From the cell containing the given text, extract its center point as (X, Y) coordinate. 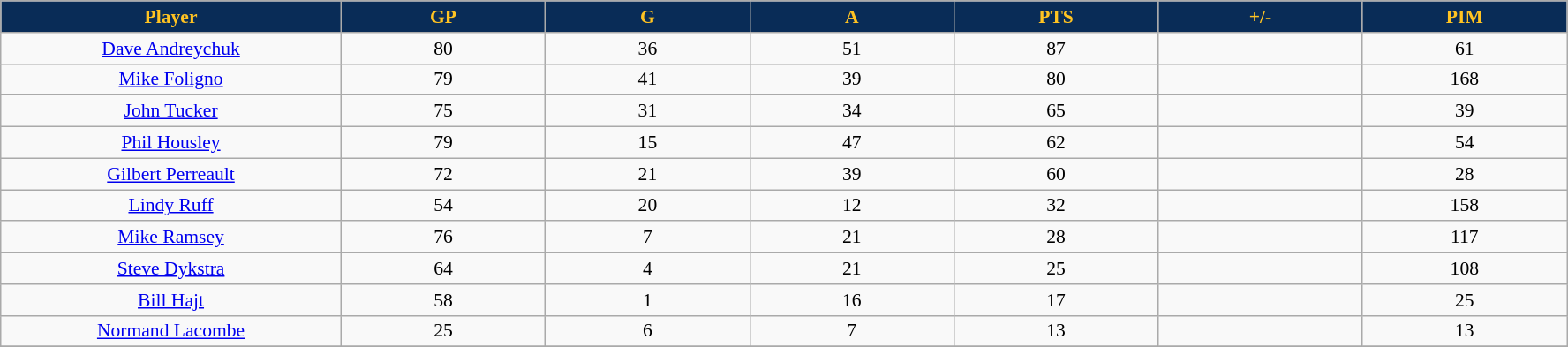
12 (851, 206)
108 (1464, 268)
34 (851, 111)
62 (1056, 143)
158 (1464, 206)
51 (851, 49)
41 (648, 79)
PTS (1056, 17)
A (851, 17)
1 (648, 300)
72 (443, 174)
4 (648, 268)
Mike Ramsey (171, 238)
Gilbert Perreault (171, 174)
John Tucker (171, 111)
47 (851, 143)
G (648, 17)
Normand Lacombe (171, 331)
6 (648, 331)
16 (851, 300)
Bill Hajt (171, 300)
32 (1056, 206)
58 (443, 300)
Steve Dykstra (171, 268)
75 (443, 111)
Dave Andreychuk (171, 49)
65 (1056, 111)
15 (648, 143)
GP (443, 17)
+/- (1261, 17)
20 (648, 206)
Lindy Ruff (171, 206)
64 (443, 268)
36 (648, 49)
Phil Housley (171, 143)
PIM (1464, 17)
117 (1464, 238)
17 (1056, 300)
Mike Foligno (171, 79)
168 (1464, 79)
61 (1464, 49)
60 (1056, 174)
Player (171, 17)
76 (443, 238)
31 (648, 111)
87 (1056, 49)
